Return the [X, Y] coordinate for the center point of the cell that contains the specified text.  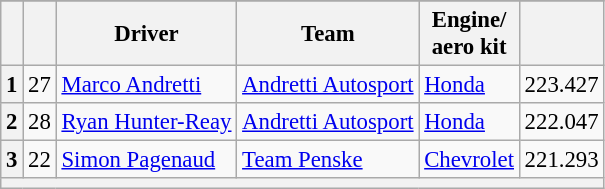
3 [12, 160]
Team Penske [328, 160]
Driver [146, 34]
28 [40, 122]
222.047 [562, 122]
1 [12, 85]
Simon Pagenaud [146, 160]
221.293 [562, 160]
27 [40, 85]
Ryan Hunter-Reay [146, 122]
Team [328, 34]
Chevrolet [469, 160]
2 [12, 122]
223.427 [562, 85]
Engine/aero kit [469, 34]
Marco Andretti [146, 85]
22 [40, 160]
